Capture the cell that displays the provided text and extract its [x, y] central coordinate. 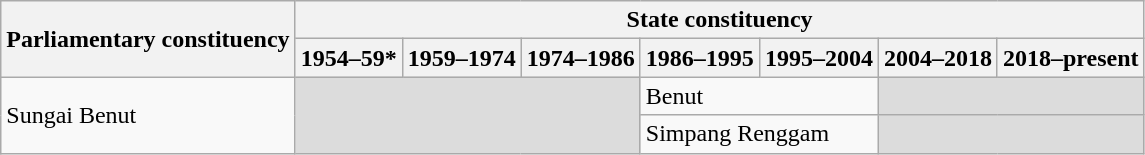
Benut [759, 96]
1954–59* [348, 58]
State constituency [720, 20]
1995–2004 [818, 58]
1974–1986 [580, 58]
1959–1974 [462, 58]
Sungai Benut [148, 115]
1986–1995 [700, 58]
Parliamentary constituency [148, 39]
2004–2018 [938, 58]
Simpang Renggam [759, 134]
2018–present [1070, 58]
